Scan for the cell matching the given text and deliver its [X, Y] coordinate at center. 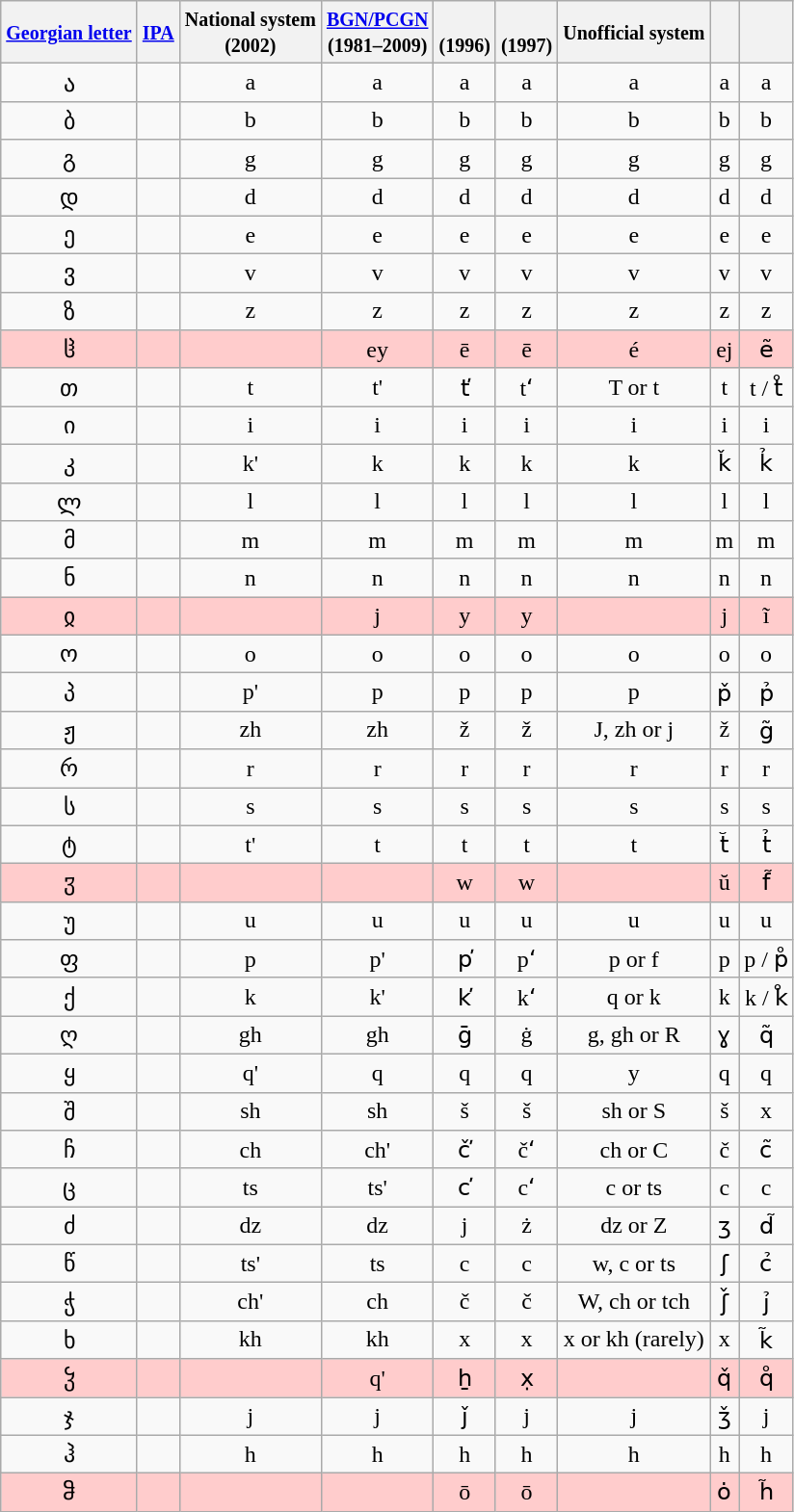
ჲ [69, 616]
c̕ [464, 1187]
ზ [69, 311]
sh or S [634, 1111]
c or ts [634, 1187]
ჟ [69, 730]
p̕ [464, 959]
ż [526, 1226]
ǯ [725, 1416]
p̉ [767, 692]
შ [69, 1111]
t̆ [725, 845]
ფ [69, 959]
ġ [526, 1035]
ჰ [69, 1454]
ჩ [69, 1150]
J, zh or j [634, 730]
ე [69, 235]
W, ch or tch [634, 1302]
č̕ [464, 1150]
q or k [634, 997]
ey [378, 350]
w, c or ts [634, 1264]
ო [69, 654]
c̉ [767, 1264]
pʻ [526, 959]
ʒ [725, 1226]
ს [69, 807]
(1997) [526, 33]
g̃ [767, 730]
dz or Z [634, 1226]
h̃ [767, 1493]
ნ [69, 578]
ŭ [725, 883]
x̣ [526, 1378]
ა [69, 83]
t̉ [767, 845]
ც [69, 1187]
T or t [634, 387]
t / t̊ [767, 387]
კ [69, 463]
ჵ [69, 1493]
ბ [69, 120]
q̌ [725, 1378]
ღ [69, 1035]
tʻ [526, 387]
დ [69, 196]
ch or C [634, 1150]
ვ [69, 274]
k̕ [464, 997]
ʃ [725, 1264]
q̊ [767, 1378]
ძ [69, 1226]
k̃ [767, 1340]
ქ [69, 997]
ჱ [69, 350]
ყ [69, 1073]
ჴ [69, 1378]
რ [69, 769]
kʻ [526, 997]
ǩ [725, 463]
ჭ [69, 1302]
ტ [69, 845]
თ [69, 387]
ǰ [464, 1416]
ი [69, 426]
ʃ̌ [725, 1302]
p or f [634, 959]
ხ [69, 1340]
p / p̊ [767, 959]
k̉ [767, 463]
წ [69, 1264]
g, gh or R [634, 1035]
ẽ [767, 350]
q̃ [767, 1035]
National system (2002) [251, 33]
x or kh (rarely) [634, 1340]
BGN/PCGN (1981–2009) [378, 33]
ȯ [725, 1493]
ej [725, 350]
f̃ [767, 883]
ჳ [69, 883]
პ [69, 692]
ლ [69, 502]
უ [69, 921]
j̉ [767, 1302]
p̌ [725, 692]
ẖ [464, 1378]
ĩ [767, 616]
Unofficial system [634, 33]
Georgian letter [69, 33]
d̃ [767, 1226]
IPA [158, 33]
(1996) [464, 33]
čʻ [526, 1150]
t̕ [464, 387]
c̃ [767, 1150]
გ [69, 159]
ḡ [464, 1035]
é [634, 350]
მ [69, 540]
cʻ [526, 1187]
ɣ [725, 1035]
k / k̊ [767, 997]
ჯ [69, 1416]
